Capture the cell that displays the provided text and extract its [x, y] central coordinate. 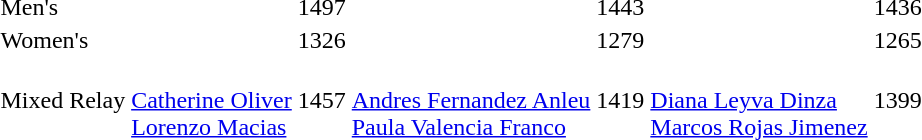
1326 [322, 40]
1279 [620, 40]
